Pinpoint the cell where the given text exists, returning its (x, y) midpoint coordinate. 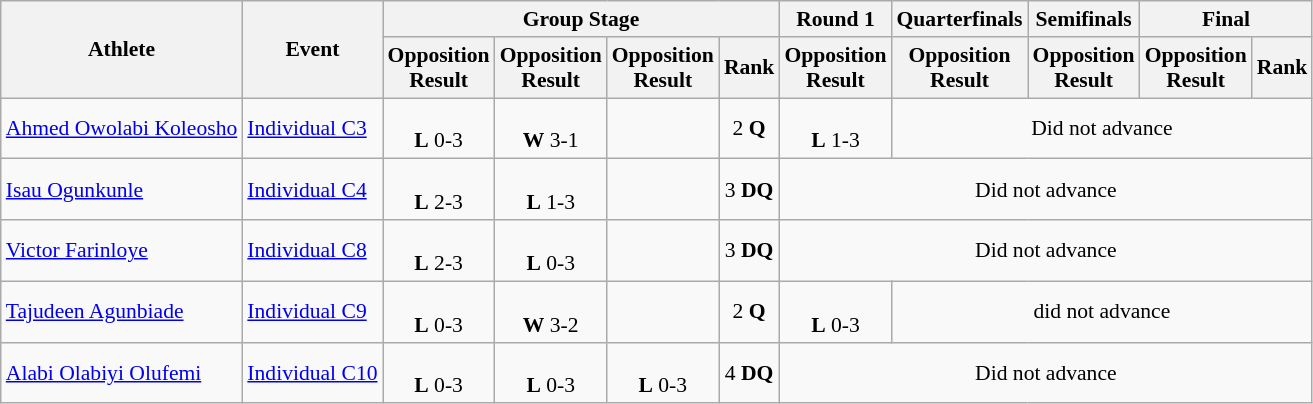
Individual C3 (312, 128)
Final (1226, 19)
Isau Ogunkunle (122, 190)
Round 1 (835, 19)
Athlete (122, 50)
Individual C10 (312, 372)
Individual C9 (312, 312)
4 DQ (750, 372)
Victor Farinloye (122, 250)
Tajudeen Agunbiade (122, 312)
did not advance (1102, 312)
Individual C8 (312, 250)
W 3-2 (551, 312)
W 3-1 (551, 128)
Alabi Olabiyi Olufemi (122, 372)
Event (312, 50)
Group Stage (582, 19)
Quarterfinals (959, 19)
Individual C4 (312, 190)
Ahmed Owolabi Koleosho (122, 128)
Semifinals (1084, 19)
